Locate the cell with the specified text and output its [x, y] center coordinate. 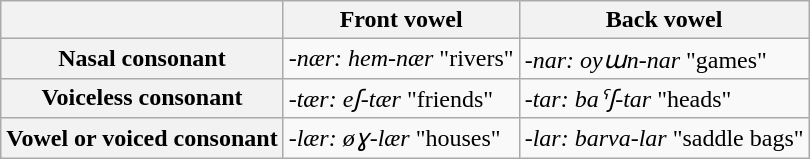
-tær: eʃ-tær "friends" [401, 98]
-nar: oyɯn-nar "games" [664, 59]
-lær: øɣ-lær "houses" [401, 138]
-lar: barva-lar "saddle bags" [664, 138]
Back vowel [664, 20]
Front vowel [401, 20]
Nasal consonant [142, 59]
Voiceless consonant [142, 98]
-tar: baˁʃ-tar "heads" [664, 98]
Vowel or voiced consonant [142, 138]
-nær: hem-nær "rivers" [401, 59]
